Detect which cell encompasses the target text, then output its [x, y] center coordinate. 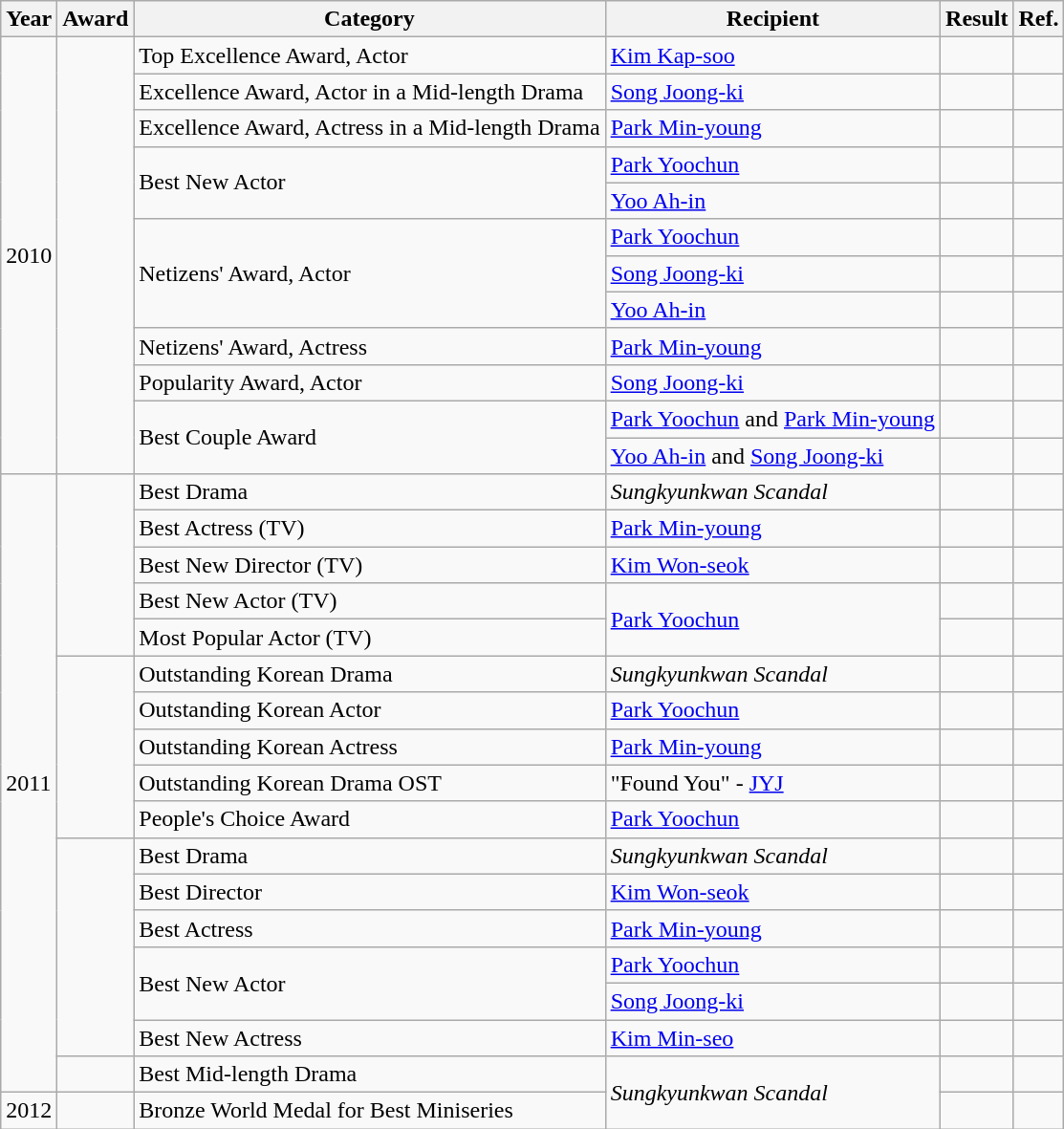
Excellence Award, Actor in a Mid-length Drama [369, 92]
Outstanding Korean Drama [369, 674]
Best Actress [369, 928]
Category [369, 19]
2010 [29, 256]
2011 [29, 784]
Top Excellence Award, Actor [369, 55]
Recipient [772, 19]
Kim Min-seo [772, 1037]
Best New Director (TV) [369, 565]
Best Mid-length Drama [369, 1075]
Outstanding Korean Actor [369, 710]
Netizens' Award, Actress [369, 346]
Most Popular Actor (TV) [369, 638]
Excellence Award, Actress in a Mid-length Drama [369, 128]
Popularity Award, Actor [369, 382]
Yoo Ah-in and Song Joong-ki [772, 456]
Bronze World Medal for Best Miniseries [369, 1111]
Result [977, 19]
Park Yoochun and Park Min-young [772, 419]
Kim Kap-soo [772, 55]
Year [29, 19]
Netizens' Award, Actor [369, 273]
People's Choice Award [369, 819]
Best Actress (TV) [369, 529]
Outstanding Korean Drama OST [369, 783]
Award [96, 19]
Best Director [369, 892]
"Found You" - JYJ [772, 783]
Best Couple Award [369, 437]
Best New Actor (TV) [369, 601]
2012 [29, 1111]
Ref. [1038, 19]
Outstanding Korean Actress [369, 747]
Best New Actress [369, 1037]
